Return [X, Y] of the center of cell containing provided text 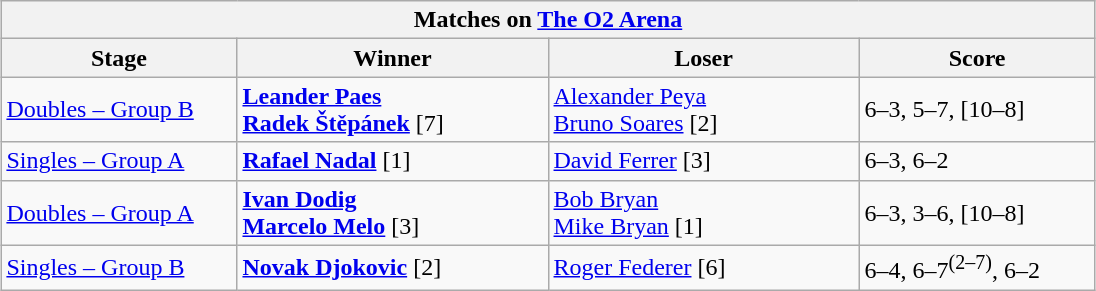
Winner [392, 58]
Stage [119, 58]
6–4, 6–7(2–7), 6–2 [977, 268]
6–3, 5–7, [10–8] [977, 110]
Singles – Group A [119, 161]
6–3, 3–6, [10–8] [977, 212]
Singles – Group B [119, 268]
Leander Paes Radek Štěpánek [7] [392, 110]
Score [977, 58]
David Ferrer [3] [704, 161]
Ivan Dodig Marcelo Melo [3] [392, 212]
Doubles – Group B [119, 110]
Matches on The O2 Arena [548, 20]
Novak Djokovic [2] [392, 268]
Doubles – Group A [119, 212]
Rafael Nadal [1] [392, 161]
Loser [704, 58]
Alexander Peya Bruno Soares [2] [704, 110]
6–3, 6–2 [977, 161]
Roger Federer [6] [704, 268]
Bob Bryan Mike Bryan [1] [704, 212]
